For the text-containing cell, return its midpoint in [X, Y] coordinate format. 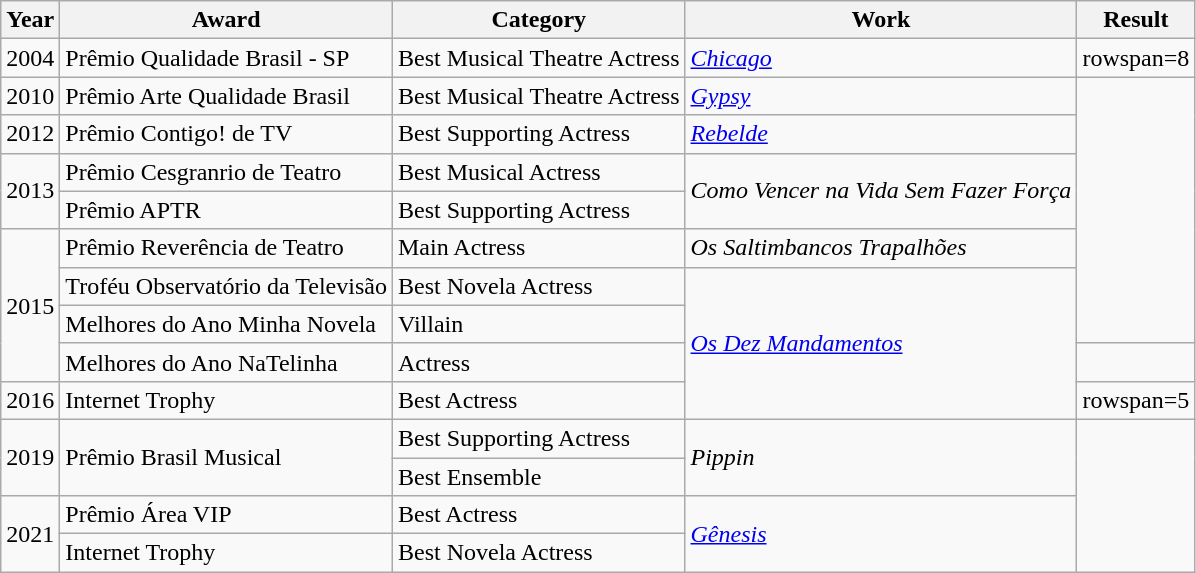
Award [226, 20]
2019 [30, 457]
Prêmio Cesgranrio de Teatro [226, 172]
Category [538, 20]
Prêmio APTR [226, 210]
Prêmio Qualidade Brasil - SP [226, 58]
Gypsy [881, 96]
Pippin [881, 457]
Villain [538, 324]
Prêmio Brasil Musical [226, 457]
Best Ensemble [538, 477]
2004 [30, 58]
Main Actress [538, 248]
Actress [538, 362]
Os Dez Mandamentos [881, 343]
Work [881, 20]
Result [1136, 20]
Prêmio Arte Qualidade Brasil [226, 96]
Year [30, 20]
Prêmio Reverência de Teatro [226, 248]
2015 [30, 305]
2016 [30, 400]
Melhores do Ano NaTelinha [226, 362]
2013 [30, 191]
Gênesis [881, 534]
rowspan=5 [1136, 400]
Como Vencer na Vida Sem Fazer Força [881, 191]
rowspan=8 [1136, 58]
Os Saltimbancos Trapalhões [881, 248]
Best Musical Actress [538, 172]
Melhores do Ano Minha Novela [226, 324]
Prêmio Área VIP [226, 515]
Troféu Observatório da Televisão [226, 286]
2012 [30, 134]
Prêmio Contigo! de TV [226, 134]
2021 [30, 534]
Chicago [881, 58]
2010 [30, 96]
Rebelde [881, 134]
